Find where the given text appears and provide that cell's center as [x, y] coordinate. 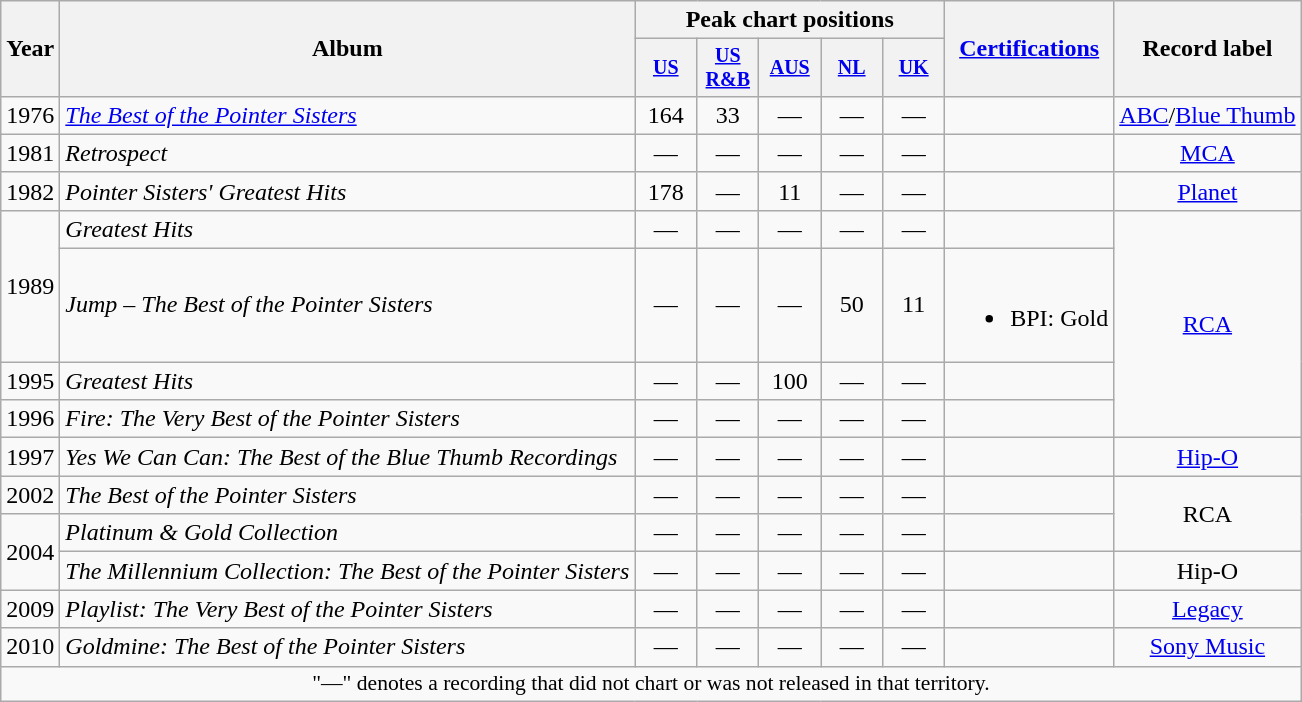
MCA [1208, 153]
1989 [30, 286]
Peak chart positions [790, 20]
Goldmine: The Best of the Pointer Sisters [348, 647]
50 [852, 306]
Year [30, 49]
Record label [1208, 49]
"—" denotes a recording that did not chart or was not released in that territory. [651, 684]
1976 [30, 115]
2004 [30, 552]
Retrospect [348, 153]
Planet [1208, 191]
33 [728, 115]
2010 [30, 647]
Fire: The Very Best of the Pointer Sisters [348, 419]
AUS [790, 68]
ABC/Blue Thumb [1208, 115]
1996 [30, 419]
2009 [30, 609]
USR&B [728, 68]
1995 [30, 381]
Platinum & Gold Collection [348, 533]
Album [348, 49]
US [666, 68]
Playlist: The Very Best of the Pointer Sisters [348, 609]
Jump – The Best of the Pointer Sisters [348, 306]
NL [852, 68]
164 [666, 115]
Yes We Can Can: The Best of the Blue Thumb Recordings [348, 457]
Certifications [1030, 49]
1982 [30, 191]
1997 [30, 457]
100 [790, 381]
Sony Music [1208, 647]
BPI: Gold [1030, 306]
2002 [30, 495]
178 [666, 191]
The Millennium Collection: The Best of the Pointer Sisters [348, 571]
Pointer Sisters' Greatest Hits [348, 191]
1981 [30, 153]
Legacy [1208, 609]
UK [914, 68]
